Find where the given text appears and provide that cell's center as [x, y] coordinate. 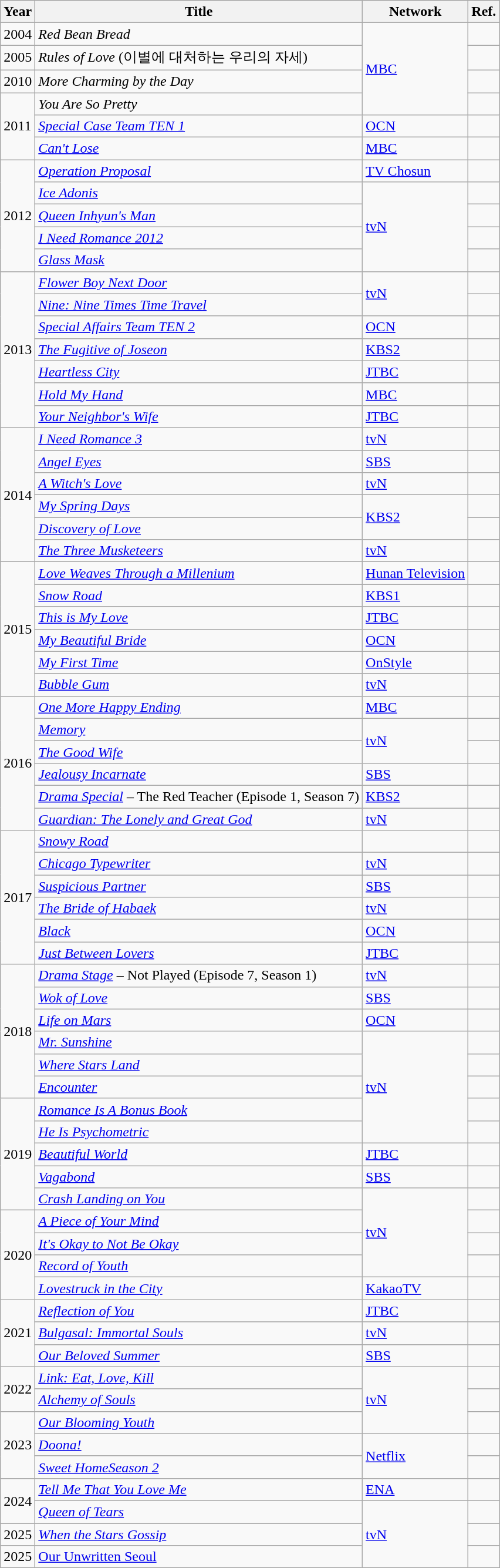
Chicago Typewriter [199, 864]
The Good Wife [199, 752]
Link: Eat, Love, Kill [199, 1378]
Special Case Team TEN 1 [199, 126]
2004 [18, 34]
Discovery of Love [199, 529]
He Is Psychometric [199, 1132]
This is My Love [199, 618]
2017 [18, 897]
My First Time [199, 662]
Ref. [484, 12]
Queen of Tears [199, 1512]
Drama Stage – Not Played (Episode 7, Season 1) [199, 975]
Hunan Television [415, 573]
Rules of Love (이별에 대처하는 우리의 자세) [199, 58]
Operation Proposal [199, 171]
Memory [199, 729]
2024 [18, 1500]
Alchemy of Souls [199, 1400]
2023 [18, 1445]
Love Weaves Through a Millenium [199, 573]
Our Beloved Summer [199, 1355]
Just Between Lovers [199, 953]
2013 [18, 349]
Where Stars Land [199, 1065]
Beautiful World [199, 1154]
Life on Mars [199, 1020]
Hold My Hand [199, 394]
Ice Adonis [199, 193]
Network [415, 12]
My Beautiful Bride [199, 640]
Heartless City [199, 372]
2005 [18, 58]
ENA [415, 1489]
Queen Inhyun's Man [199, 216]
2021 [18, 1333]
A Witch's Love [199, 484]
OnStyle [415, 662]
Netflix [415, 1456]
Black [199, 931]
Snow Road [199, 595]
Mr. Sunshine [199, 1042]
Our Unwritten Seoul [199, 1557]
Your Neighbor's Wife [199, 416]
2019 [18, 1154]
Can't Lose [199, 149]
Reflection of You [199, 1311]
Suspicious Partner [199, 886]
2012 [18, 216]
Glass Mask [199, 260]
Lovestruck in the City [199, 1288]
KakaoTV [415, 1288]
When the Stars Gossip [199, 1535]
Angel Eyes [199, 461]
2015 [18, 629]
2018 [18, 1031]
One More Happy Ending [199, 707]
Snowy Road [199, 842]
The Bride of Habaek [199, 909]
You Are So Pretty [199, 104]
Year [18, 12]
A Piece of Your Mind [199, 1222]
Jealousy Incarnate [199, 774]
Vagabond [199, 1176]
Tell Me That You Love Me [199, 1489]
Flower Boy Next Door [199, 282]
2010 [18, 81]
Record of Youth [199, 1266]
Doona! [199, 1445]
Sweet HomeSeason 2 [199, 1467]
2022 [18, 1389]
Guardian: The Lonely and Great God [199, 819]
I Need Romance 2012 [199, 238]
2011 [18, 126]
Drama Special – The Red Teacher (Episode 1, Season 7) [199, 796]
It's Okay to Not Be Okay [199, 1244]
The Fugitive of Joseon [199, 349]
Title [199, 12]
Our Blooming Youth [199, 1422]
I Need Romance 3 [199, 439]
Romance Is A Bonus Book [199, 1109]
Encounter [199, 1087]
Red Bean Bread [199, 34]
Wok of Love [199, 998]
My Spring Days [199, 506]
TV Chosun [415, 171]
Bubble Gum [199, 685]
Nine: Nine Times Time Travel [199, 305]
2014 [18, 494]
2020 [18, 1255]
KBS1 [415, 595]
Bulgasal: Immortal Souls [199, 1333]
2016 [18, 763]
Crash Landing on You [199, 1199]
The Three Musketeers [199, 551]
More Charming by the Day [199, 81]
Special Affairs Team TEN 2 [199, 327]
